For the text-containing cell, return its midpoint in [X, Y] coordinate format. 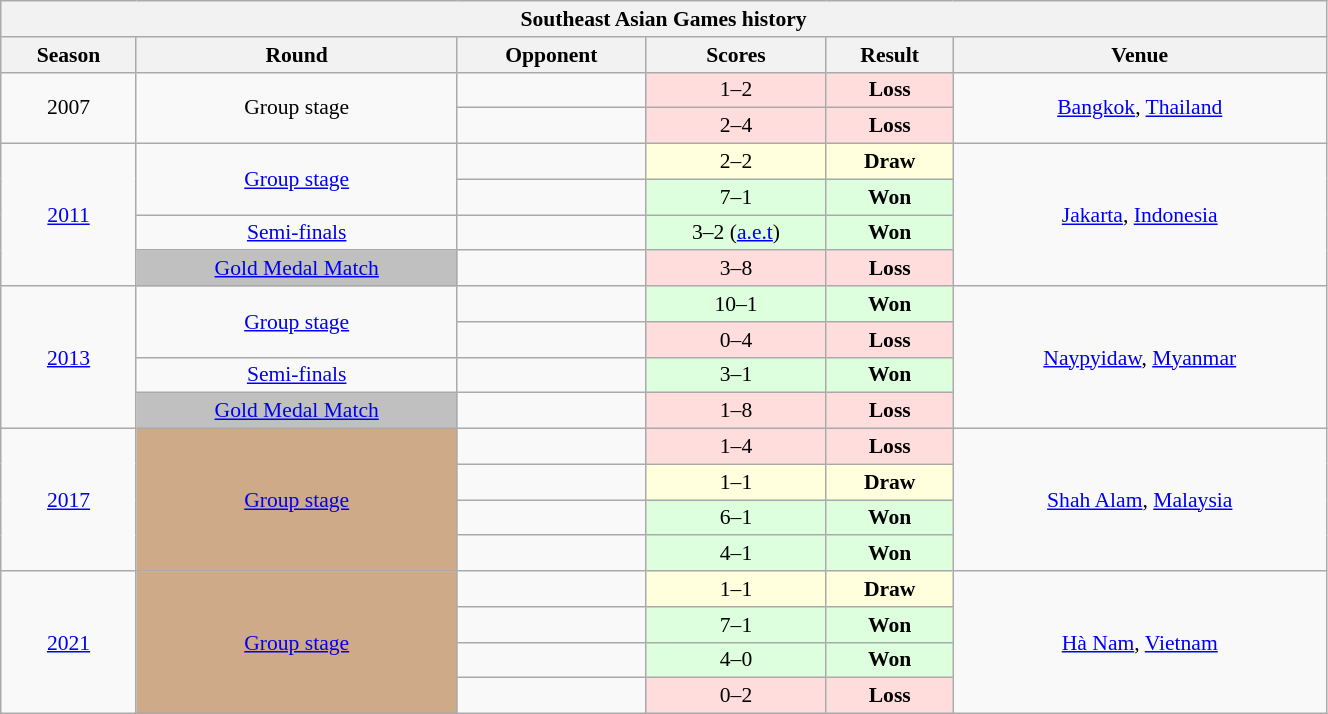
1–4 [736, 447]
2021 [69, 642]
3–8 [736, 269]
Opponent [552, 55]
Scores [736, 55]
Venue [1140, 55]
2013 [69, 357]
6–1 [736, 518]
2–2 [736, 162]
Round [296, 55]
2007 [69, 108]
Result [890, 55]
1–8 [736, 411]
2–4 [736, 126]
2011 [69, 215]
Bangkok, Thailand [1140, 108]
Jakarta, Indonesia [1140, 215]
4–0 [736, 660]
Season [69, 55]
4–1 [736, 554]
2017 [69, 500]
Naypyidaw, Myanmar [1140, 357]
1–2 [736, 90]
Shah Alam, Malaysia [1140, 500]
Hà Nam, Vietnam [1140, 642]
0–2 [736, 696]
3–2 (a.e.t) [736, 233]
10–1 [736, 304]
3–1 [736, 375]
Southeast Asian Games history [664, 19]
0–4 [736, 340]
